Determine the [x, y] coordinate at the center of the cell enclosing the given text.  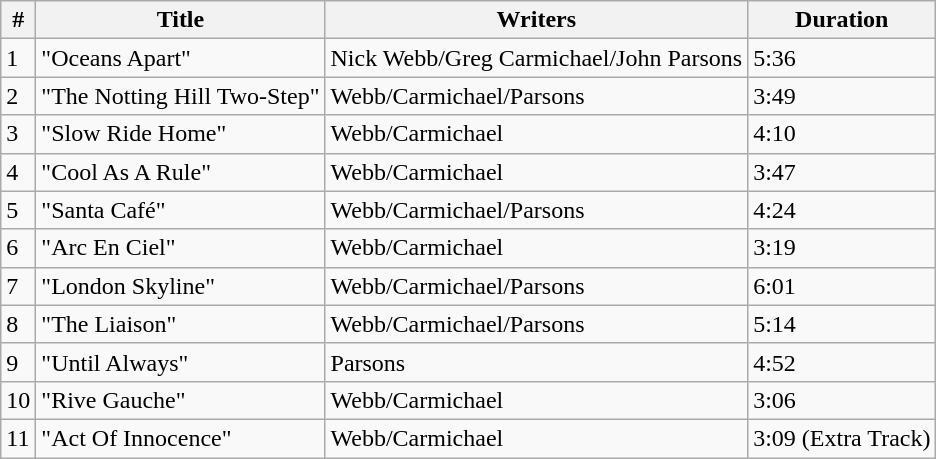
"Arc En Ciel" [180, 248]
3 [18, 134]
"The Notting Hill Two-Step" [180, 96]
4 [18, 172]
3:47 [842, 172]
9 [18, 362]
"Rive Gauche" [180, 400]
"Slow Ride Home" [180, 134]
7 [18, 286]
"Act Of Innocence" [180, 438]
Duration [842, 20]
3:49 [842, 96]
"London Skyline" [180, 286]
Writers [536, 20]
3:09 (Extra Track) [842, 438]
Nick Webb/Greg Carmichael/John Parsons [536, 58]
"Until Always" [180, 362]
Title [180, 20]
Parsons [536, 362]
"Santa Café" [180, 210]
"The Liaison" [180, 324]
1 [18, 58]
6 [18, 248]
11 [18, 438]
3:06 [842, 400]
4:10 [842, 134]
5:14 [842, 324]
5 [18, 210]
10 [18, 400]
4:52 [842, 362]
8 [18, 324]
"Cool As A Rule" [180, 172]
# [18, 20]
5:36 [842, 58]
"Oceans Apart" [180, 58]
2 [18, 96]
4:24 [842, 210]
3:19 [842, 248]
6:01 [842, 286]
